Pinpoint the cell where the given text exists, returning its [x, y] midpoint coordinate. 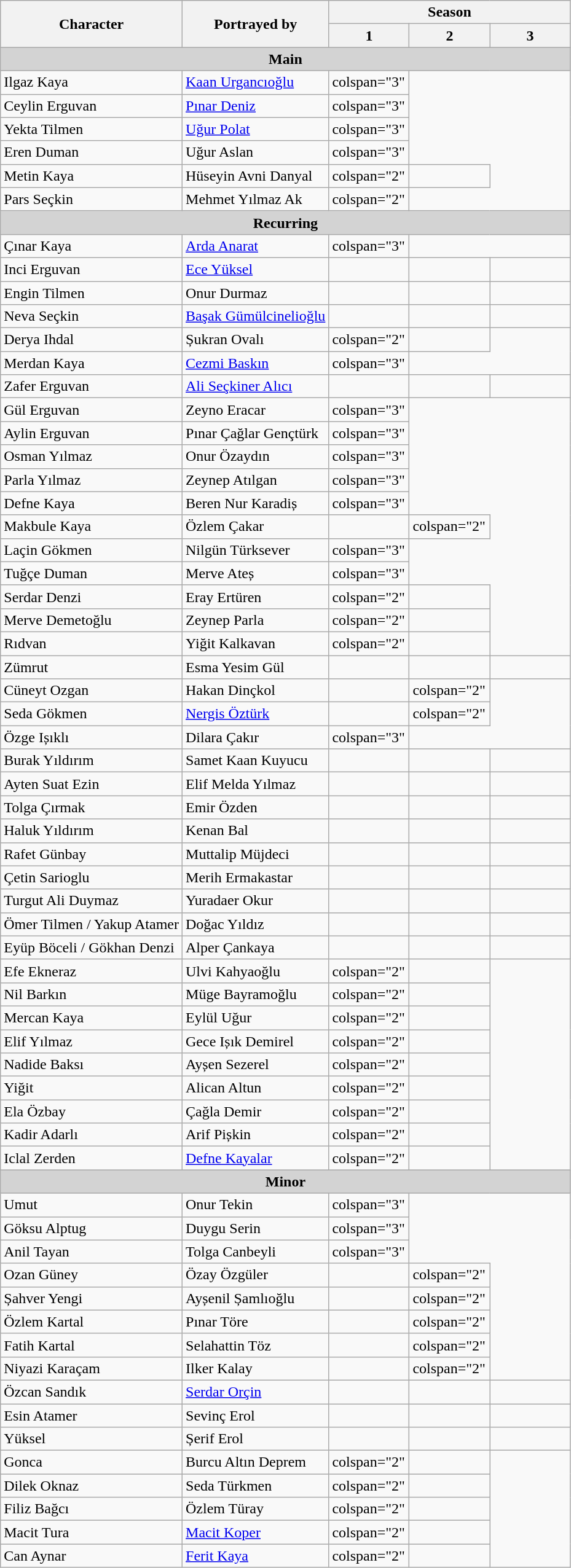
Ela Özbay [92, 1111]
Özcan Sandık [92, 1392]
Seda Gökmen [92, 714]
Burak Yıldırım [92, 761]
Elif Melda Yılmaz [256, 784]
Ece Yüksel [256, 269]
Alper Çankaya [256, 947]
Tolga Çırmak [92, 807]
1 [369, 36]
Dilara Çakır [256, 737]
Yuradaer Okur [256, 901]
Hakan Dinçkol [256, 691]
Inci Erguvan [92, 269]
Mehmet Yılmaz Ak [256, 199]
Ayșenil Șamlıoğlu [256, 1298]
Filiz Bağcı [92, 1509]
Eyüp Böceli / Gökhan Denzi [92, 947]
Çetin Sarioglu [92, 877]
Macit Koper [256, 1532]
Seda Türkmen [256, 1486]
Niyazi Karaçam [92, 1368]
Portrayed by [256, 24]
Gece Ișık Demirel [256, 1041]
Yiğit [92, 1088]
Çınar Kaya [92, 246]
Burcu Altın Deprem [256, 1462]
Laçin Gökmen [92, 550]
Duygu Serin [256, 1228]
Șukran Ovalı [256, 340]
Makbule Kaya [92, 527]
Emir Özden [256, 807]
Zeynep Atılgan [256, 480]
Arda Anarat [256, 246]
Ilker Kalay [256, 1368]
Rıdvan [92, 643]
Göksu Alptug [92, 1228]
Turgut Ali Duymaz [92, 901]
Pınar Töre [256, 1322]
Pars Seçkin [92, 199]
Mercan Kaya [92, 1017]
Kadir Adarlı [92, 1135]
Umut [92, 1205]
Zafer Erguvan [92, 386]
Iclal Zerden [92, 1158]
Pınar Çağlar Gençtürk [256, 433]
Ferit Kaya [256, 1556]
Ayșen Sezerel [256, 1065]
Efe Ekneraz [92, 971]
Uğur Polat [256, 129]
Kenan Bal [256, 831]
Onur Durmaz [256, 293]
Can Aynar [92, 1556]
Gonca [92, 1462]
Özay Özgüler [256, 1275]
3 [530, 36]
Zümrut [92, 667]
Serdar Denzi [92, 597]
Özlem Türay [256, 1509]
Esma Yesim Gül [256, 667]
Anil Tayan [92, 1252]
Çağla Demir [256, 1111]
Samet Kaan Kuyucu [256, 761]
Engin Tilmen [92, 293]
Başak Gümülcinelioğlu [256, 316]
Defne Kayalar [256, 1158]
Dilek Oknaz [92, 1486]
Özlem Çakar [256, 527]
Özge Ișıklı [92, 737]
Zeyno Eracar [256, 410]
Hüseyin Avni Danyal [256, 176]
Onur Özaydın [256, 457]
Ulvi Kahyaoğlu [256, 971]
Main [285, 59]
Yiğit Kalkavan [256, 643]
Pınar Deniz [256, 106]
Eylül Uğur [256, 1017]
Beren Nur Karadiș [256, 503]
Onur Tekin [256, 1205]
Tuğçe Duman [92, 573]
Nadide Baksı [92, 1065]
Fatih Kartal [92, 1345]
Minor [285, 1182]
Nergis Öztürk [256, 714]
Gül Erguvan [92, 410]
Character [92, 24]
Uğur Aslan [256, 152]
Tolga Canbeyli [256, 1252]
Selahattin Töz [256, 1345]
Eren Duman [92, 152]
Elif Yılmaz [92, 1041]
Alican Altun [256, 1088]
Derya Ihdal [92, 340]
Sevinç Erol [256, 1415]
Aylin Erguvan [92, 433]
Merdan Kaya [92, 363]
Haluk Yıldırım [92, 831]
Ali Seçkiner Alıcı [256, 386]
Cezmi Baskın [256, 363]
Kaan Urgancıoğlu [256, 82]
Muttalip Müjdeci [256, 854]
Merih Ermakastar [256, 877]
Macit Tura [92, 1532]
Eray Ertüren [256, 597]
Nil Barkın [92, 994]
Rafet Günbay [92, 854]
2 [450, 36]
Season [450, 12]
Șahver Yengi [92, 1298]
Ömer Tilmen / Yakup Atamer [92, 924]
Arif Pișkin [256, 1135]
Merve Demetoğlu [92, 620]
Esin Atamer [92, 1415]
Cüneyt Ozgan [92, 691]
Yüksel [92, 1439]
Parla Yılmaz [92, 480]
Osman Yılmaz [92, 457]
Zeynep Parla [256, 620]
Özlem Kartal [92, 1322]
Ozan Güney [92, 1275]
Serdar Orçin [256, 1392]
Doğac Yıldız [256, 924]
Yekta Tilmen [92, 129]
Ceylin Erguvan [92, 106]
Müge Bayramoğlu [256, 994]
Nilgün Türksever [256, 550]
Ilgaz Kaya [92, 82]
Neva Seçkin [92, 316]
Metin Kaya [92, 176]
Merve Ateș [256, 573]
Ayten Suat Ezin [92, 784]
Defne Kaya [92, 503]
Șerif Erol [256, 1439]
Recurring [285, 222]
